Find where the given text appears and provide that cell's center as (x, y) coordinate. 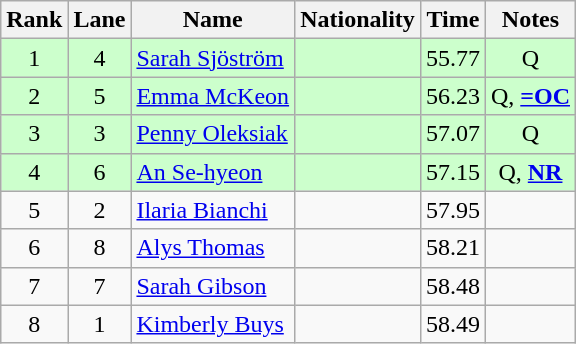
55.77 (452, 58)
An Se-hyeon (213, 172)
58.21 (452, 248)
Q, =OC (530, 96)
Time (452, 20)
Sarah Gibson (213, 286)
58.48 (452, 286)
Name (213, 20)
Ilaria Bianchi (213, 210)
58.49 (452, 324)
Emma McKeon (213, 96)
Lane (100, 20)
Kimberly Buys (213, 324)
Sarah Sjöström (213, 58)
Nationality (358, 20)
57.07 (452, 134)
57.15 (452, 172)
56.23 (452, 96)
57.95 (452, 210)
Notes (530, 20)
Penny Oleksiak (213, 134)
Rank (34, 20)
Alys Thomas (213, 248)
Q, NR (530, 172)
